Pinpoint the cell where the given text exists, returning its (X, Y) midpoint coordinate. 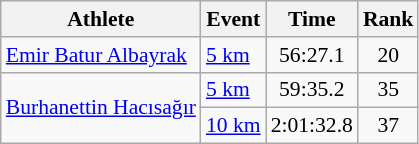
Time (312, 19)
Athlete (101, 19)
20 (388, 55)
56:27.1 (312, 55)
Event (234, 19)
37 (388, 126)
59:35.2 (312, 90)
Rank (388, 19)
Emir Batur Albayrak (101, 55)
Burhanettin Hacısağır (101, 108)
2:01:32.8 (312, 126)
35 (388, 90)
10 km (234, 126)
